Return the [X, Y] coordinate for the center point of the cell that contains the specified text.  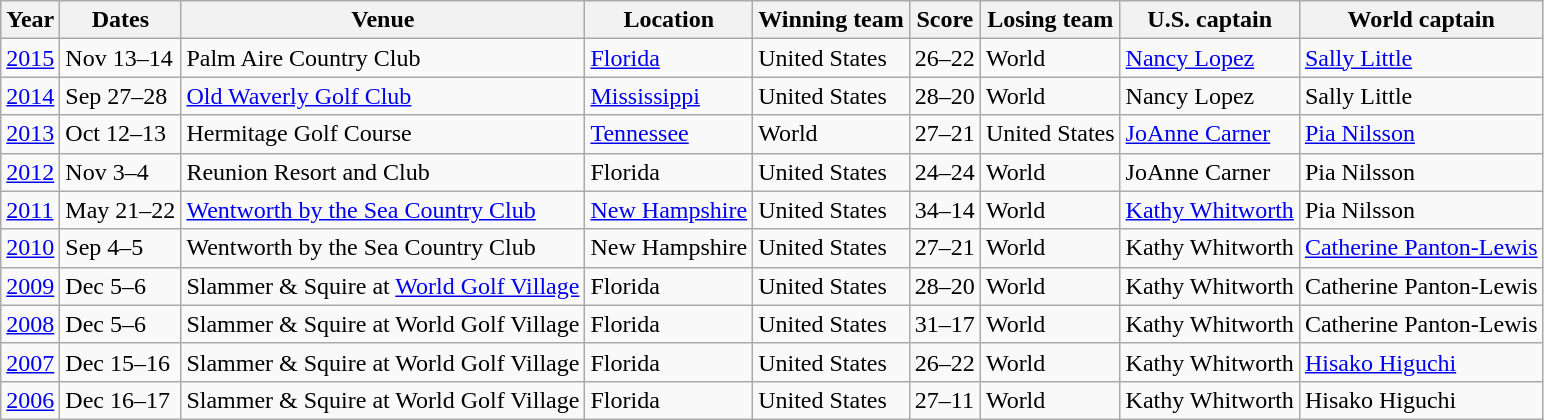
2012 [30, 172]
Sep 27–28 [120, 96]
24–24 [944, 172]
2011 [30, 210]
Mississippi [669, 96]
U.S. captain [1210, 20]
Score [944, 20]
Tennessee [669, 134]
Winning team [832, 20]
Hermitage Golf Course [383, 134]
Venue [383, 20]
Dec 16–17 [120, 400]
2008 [30, 324]
Year [30, 20]
2015 [30, 58]
May 21–22 [120, 210]
31–17 [944, 324]
2014 [30, 96]
Oct 12–13 [120, 134]
Old Waverly Golf Club [383, 96]
2013 [30, 134]
2010 [30, 248]
2009 [30, 286]
Location [669, 20]
Dates [120, 20]
Nov 3–4 [120, 172]
Reunion Resort and Club [383, 172]
2007 [30, 362]
Dec 15–16 [120, 362]
Nov 13–14 [120, 58]
34–14 [944, 210]
27–11 [944, 400]
World captain [1421, 20]
Sep 4–5 [120, 248]
2006 [30, 400]
Losing team [1050, 20]
Palm Aire Country Club [383, 58]
